Extract the (X, Y) coordinate from the center of the cell holding the provided text.  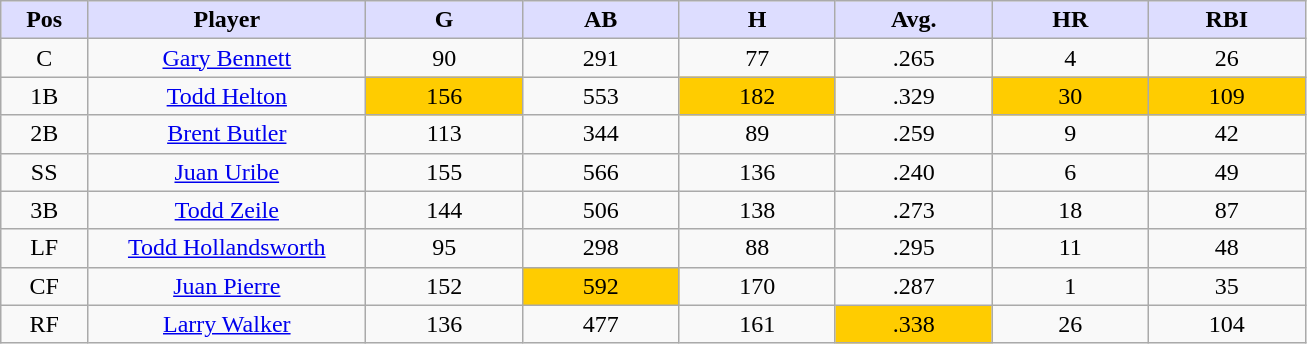
Brent Butler (227, 134)
Pos (44, 20)
49 (1228, 172)
95 (444, 248)
3B (44, 210)
35 (1228, 286)
9 (1070, 134)
477 (600, 324)
.259 (914, 134)
11 (1070, 248)
4 (1070, 58)
HR (1070, 20)
.273 (914, 210)
Avg. (914, 20)
.240 (914, 172)
SS (44, 172)
48 (1228, 248)
156 (444, 96)
155 (444, 172)
152 (444, 286)
77 (758, 58)
Juan Pierre (227, 286)
H (758, 20)
506 (600, 210)
Todd Hollandsworth (227, 248)
.287 (914, 286)
.329 (914, 96)
89 (758, 134)
592 (600, 286)
113 (444, 134)
182 (758, 96)
553 (600, 96)
Juan Uribe (227, 172)
C (44, 58)
Todd Zeile (227, 210)
RF (44, 324)
Larry Walker (227, 324)
.295 (914, 248)
RBI (1228, 20)
1 (1070, 286)
88 (758, 248)
G (444, 20)
144 (444, 210)
104 (1228, 324)
161 (758, 324)
LF (44, 248)
90 (444, 58)
1B (44, 96)
Gary Bennett (227, 58)
566 (600, 172)
298 (600, 248)
344 (600, 134)
138 (758, 210)
2B (44, 134)
Todd Helton (227, 96)
18 (1070, 210)
42 (1228, 134)
.265 (914, 58)
291 (600, 58)
109 (1228, 96)
CF (44, 286)
87 (1228, 210)
30 (1070, 96)
6 (1070, 172)
.338 (914, 324)
170 (758, 286)
AB (600, 20)
Player (227, 20)
